Locate the cell with the specified text and output its [X, Y] center coordinate. 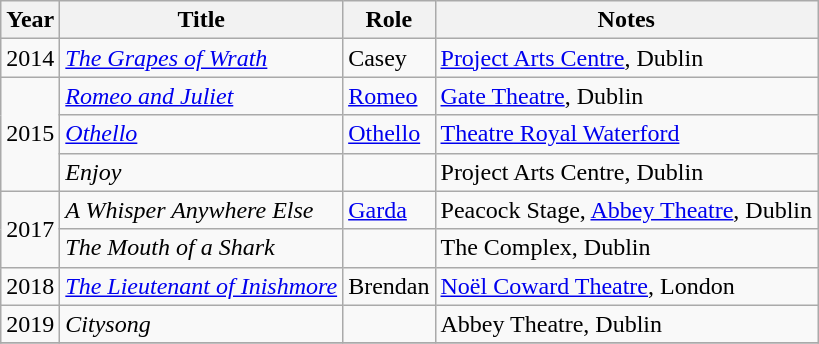
Casey [389, 58]
Title [202, 20]
The Complex, Dublin [626, 248]
2014 [30, 58]
Noël Coward Theatre, London [626, 286]
The Grapes of Wrath [202, 58]
Brendan [389, 286]
Peacock Stage, Abbey Theatre, Dublin [626, 210]
Theatre Royal Waterford [626, 134]
A Whisper Anywhere Else [202, 210]
Citysong [202, 324]
Gate Theatre, Dublin [626, 96]
Romeo and Juliet [202, 96]
Enjoy [202, 172]
The Lieutenant of Inishmore [202, 286]
Garda [389, 210]
Abbey Theatre, Dublin [626, 324]
Year [30, 20]
2015 [30, 134]
Role [389, 20]
The Mouth of a Shark [202, 248]
2017 [30, 229]
Notes [626, 20]
Romeo [389, 96]
2018 [30, 286]
2019 [30, 324]
